Pinpoint the cell where the given text exists, returning its [x, y] midpoint coordinate. 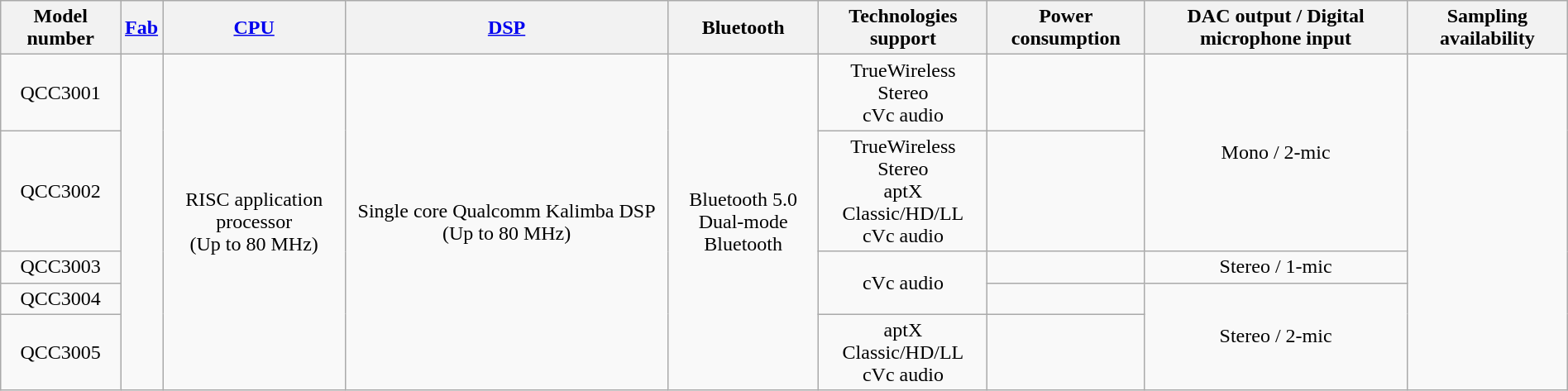
Fab [142, 28]
QCC3003 [61, 267]
Stereo / 2-mic [1276, 336]
Single core Qualcomm Kalimba DSP (Up to 80 MHz) [507, 222]
QCC3004 [61, 298]
TrueWireless StereoaptX Classic/HD/LLcVc audio [903, 191]
Bluetooth [743, 28]
Bluetooth 5.0Dual-mode Bluetooth [743, 222]
aptX Classic/HD/LLcVc audio [903, 352]
Technologies support [903, 28]
Mono / 2-mic [1276, 153]
Model number [61, 28]
CPU [255, 28]
TrueWireless StereocVc audio [903, 93]
Power consumption [1066, 28]
cVc audio [903, 283]
Stereo / 1-mic [1276, 267]
RISC application processor(Up to 80 MHz) [255, 222]
Sampling availability [1487, 28]
DAC output / Digital microphone input [1276, 28]
QCC3001 [61, 93]
DSP [507, 28]
QCC3002 [61, 191]
QCC3005 [61, 352]
